Identify which cell holds the provided text, then report its (X, Y) central coordinate. 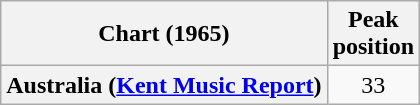
Peakposition (373, 34)
Australia (Kent Music Report) (164, 85)
33 (373, 85)
Chart (1965) (164, 34)
